Pinpoint the cell where the given text exists, returning its [x, y] midpoint coordinate. 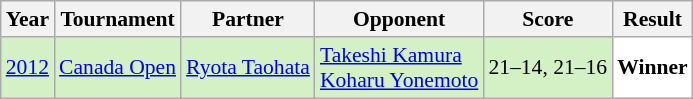
2012 [28, 68]
Tournament [118, 19]
Year [28, 19]
Ryota Taohata [248, 68]
Result [652, 19]
21–14, 21–16 [548, 68]
Winner [652, 68]
Takeshi Kamura Koharu Yonemoto [399, 68]
Partner [248, 19]
Score [548, 19]
Canada Open [118, 68]
Opponent [399, 19]
